From the cell containing the given text, extract its center point as [x, y] coordinate. 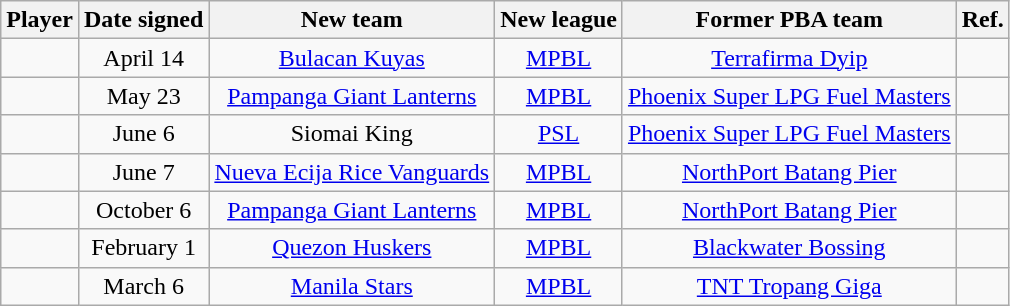
Siomai King [352, 134]
March 6 [143, 286]
TNT Tropang Giga [789, 286]
Former PBA team [789, 20]
Quezon Huskers [352, 248]
Bulacan Kuyas [352, 58]
Ref. [982, 20]
PSL [559, 134]
Player [40, 20]
June 6 [143, 134]
October 6 [143, 210]
Terrafirma Dyip [789, 58]
Blackwater Bossing [789, 248]
April 14 [143, 58]
Nueva Ecija Rice Vanguards [352, 172]
February 1 [143, 248]
New league [559, 20]
Manila Stars [352, 286]
Date signed [143, 20]
June 7 [143, 172]
May 23 [143, 96]
New team [352, 20]
